Identify which cell holds the provided text, then report its [X, Y] central coordinate. 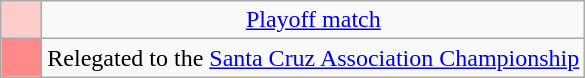
Playoff match [314, 20]
Relegated to the Santa Cruz Association Championship [314, 58]
